Provide the (X, Y) coordinate of the cell's center where the given text is located.  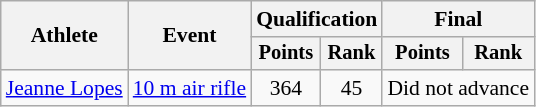
45 (351, 88)
Jeanne Lopes (64, 88)
Athlete (64, 36)
Event (190, 36)
Final (458, 19)
10 m air rifle (190, 88)
364 (286, 88)
Qualification (316, 19)
Did not advance (458, 88)
